Return [x, y] of the center of cell containing provided text 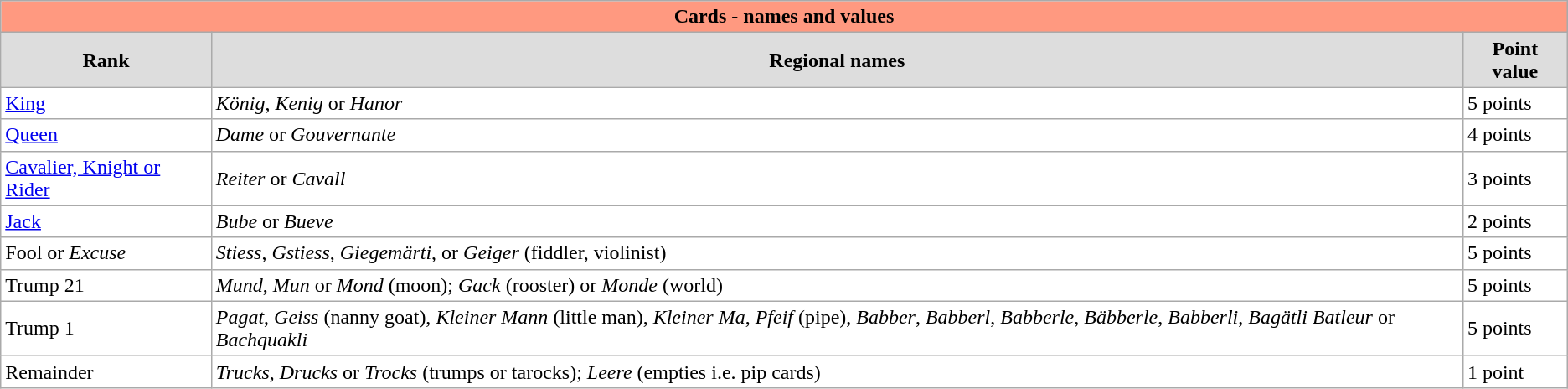
Trucks, Drucks or Trocks (trumps or tarocks); Leere (empties i.e. pip cards) [837, 371]
Stiess, Gstiess, Giegemärti, or Geiger (fiddler, violinist) [837, 253]
Cavalier, Knight or Rider [106, 178]
König, Kenig or Hanor [837, 103]
Dame or Gouvernante [837, 135]
Fool or Excuse [106, 253]
3 points [1514, 178]
4 points [1514, 135]
Trump 1 [106, 329]
Bube or Bueve [837, 221]
Mund, Mun or Mond (moon); Gack (rooster) or Monde (world) [837, 285]
Queen [106, 135]
Trump 21 [106, 285]
Jack [106, 221]
Cards - names and values [784, 17]
Rank [106, 60]
Remainder [106, 371]
1 point [1514, 371]
King [106, 103]
Point value [1514, 60]
Regional names [837, 60]
Reiter or Cavall [837, 178]
2 points [1514, 221]
